For the text-containing cell, return its midpoint in (x, y) coordinate format. 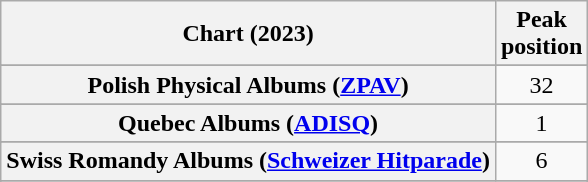
1 (541, 123)
Polish Physical Albums (ZPAV) (248, 85)
6 (541, 161)
Peakposition (541, 34)
Swiss Romandy Albums (Schweizer Hitparade) (248, 161)
Quebec Albums (ADISQ) (248, 123)
32 (541, 85)
Chart (2023) (248, 34)
